Locate the cell with the specified text and output its [X, Y] center coordinate. 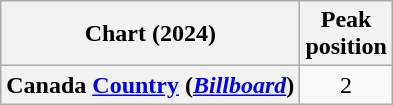
2 [346, 85]
Chart (2024) [150, 34]
Canada Country (Billboard) [150, 85]
Peakposition [346, 34]
